Pinpoint the cell where the given text exists, returning its (X, Y) midpoint coordinate. 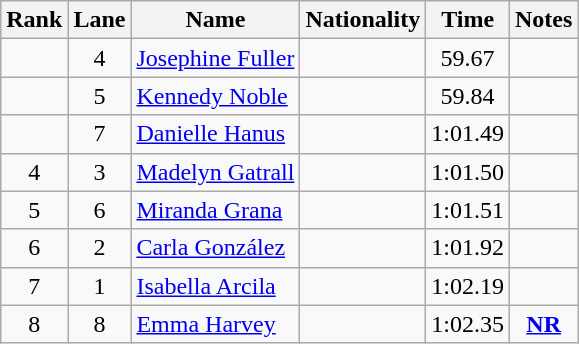
Emma Harvey (216, 324)
Miranda Grana (216, 210)
2 (100, 248)
Name (216, 20)
3 (100, 172)
NR (543, 324)
Carla González (216, 248)
Kennedy Noble (216, 96)
59.84 (468, 96)
1:01.50 (468, 172)
Time (468, 20)
Lane (100, 20)
Isabella Arcila (216, 286)
1:02.35 (468, 324)
Josephine Fuller (216, 58)
Notes (543, 20)
1 (100, 286)
1:01.51 (468, 210)
1:01.92 (468, 248)
59.67 (468, 58)
Nationality (363, 20)
Madelyn Gatrall (216, 172)
Rank (34, 20)
Danielle Hanus (216, 134)
1:02.19 (468, 286)
1:01.49 (468, 134)
